Return the (x, y) coordinate for the center point of the cell that contains the specified text.  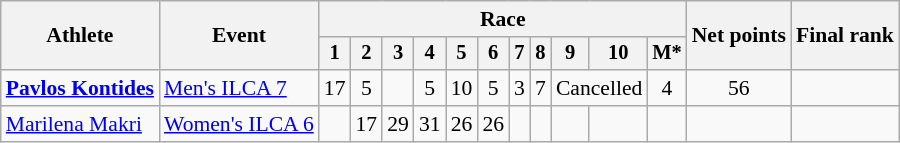
Women's ILCA 6 (239, 124)
Final rank (845, 36)
1 (335, 54)
9 (570, 54)
Marilena Makri (80, 124)
8 (540, 54)
M* (666, 54)
29 (398, 124)
Race (503, 19)
Pavlos Kontides (80, 88)
Cancelled (599, 88)
2 (366, 54)
Event (239, 36)
Athlete (80, 36)
6 (493, 54)
31 (430, 124)
Men's ILCA 7 (239, 88)
Net points (739, 36)
56 (739, 88)
